Find where the given text appears and provide that cell's center as [x, y] coordinate. 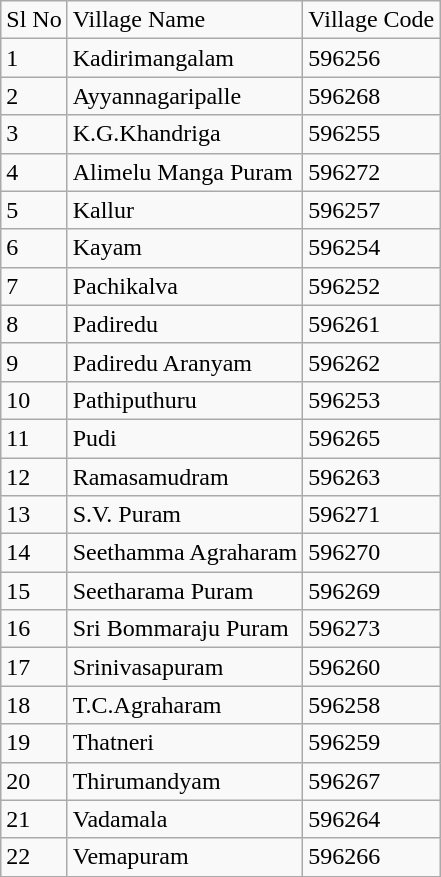
8 [34, 324]
596257 [372, 210]
596267 [372, 781]
11 [34, 438]
Pathiputhuru [185, 400]
Ramasamudram [185, 477]
3 [34, 134]
17 [34, 667]
10 [34, 400]
2 [34, 96]
596265 [372, 438]
Village Name [185, 20]
22 [34, 857]
Vemapuram [185, 857]
Village Code [372, 20]
596264 [372, 819]
596263 [372, 477]
596258 [372, 705]
Sri Bommaraju Puram [185, 629]
16 [34, 629]
Sl No [34, 20]
596269 [372, 591]
596254 [372, 248]
9 [34, 362]
T.C.Agraharam [185, 705]
596271 [372, 515]
596273 [372, 629]
K.G.Khandriga [185, 134]
Thatneri [185, 743]
15 [34, 591]
14 [34, 553]
7 [34, 286]
596266 [372, 857]
596261 [372, 324]
596253 [372, 400]
18 [34, 705]
6 [34, 248]
13 [34, 515]
Vadamala [185, 819]
596259 [372, 743]
21 [34, 819]
19 [34, 743]
596252 [372, 286]
S.V. Puram [185, 515]
596270 [372, 553]
596260 [372, 667]
Kadirimangalam [185, 58]
4 [34, 172]
596256 [372, 58]
Alimelu Manga Puram [185, 172]
596272 [372, 172]
Srinivasapuram [185, 667]
Padiredu Aranyam [185, 362]
Kallur [185, 210]
Seethamma Agraharam [185, 553]
Pudi [185, 438]
Seetharama Puram [185, 591]
12 [34, 477]
596262 [372, 362]
Pachikalva [185, 286]
1 [34, 58]
20 [34, 781]
Kayam [185, 248]
5 [34, 210]
596268 [372, 96]
596255 [372, 134]
Thirumandyam [185, 781]
Padiredu [185, 324]
Ayyannagaripalle [185, 96]
